Extract the [X, Y] coordinate from the center of the cell holding the provided text.  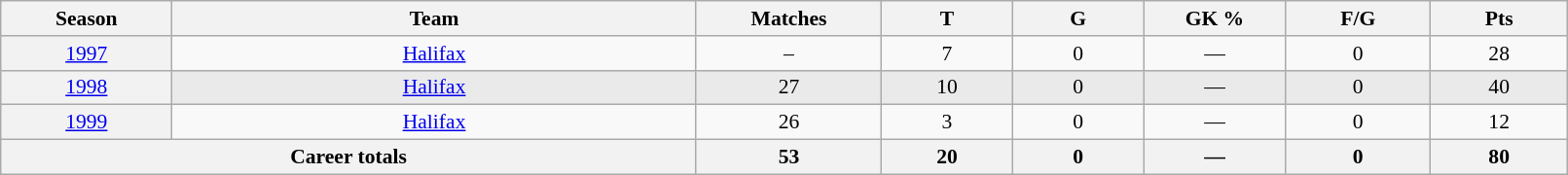
53 [788, 157]
1998 [87, 87]
1999 [87, 122]
Pts [1499, 18]
F/G [1358, 18]
27 [788, 87]
26 [788, 122]
12 [1499, 122]
28 [1499, 53]
3 [948, 122]
80 [1499, 157]
Season [87, 18]
7 [948, 53]
Matches [788, 18]
20 [948, 157]
G [1078, 18]
10 [948, 87]
Team [434, 18]
T [948, 18]
– [788, 53]
Career totals [348, 157]
40 [1499, 87]
GK % [1215, 18]
1997 [87, 53]
